Output the [X, Y] coordinate of the center of the cell containing the given text.  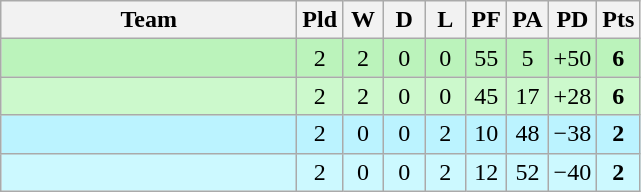
17 [528, 96]
W [364, 20]
+28 [572, 96]
+50 [572, 58]
10 [486, 134]
D [404, 20]
Pld [320, 20]
12 [486, 172]
−40 [572, 172]
48 [528, 134]
PD [572, 20]
PA [528, 20]
L [446, 20]
5 [528, 58]
−38 [572, 134]
PF [486, 20]
45 [486, 96]
55 [486, 58]
Team [149, 20]
52 [528, 172]
Pts [618, 20]
